Locate the cell with the specified text and output its (X, Y) center coordinate. 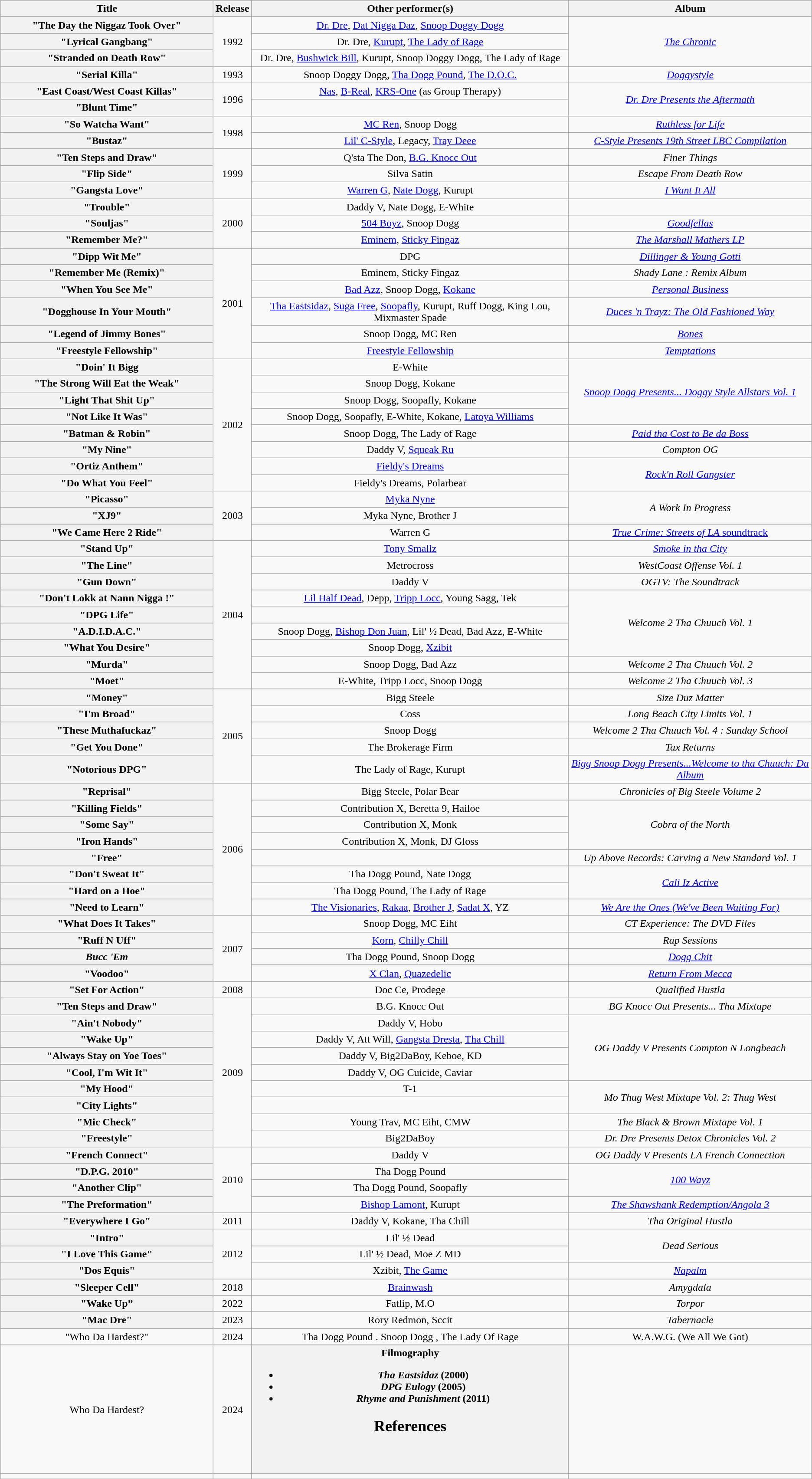
Daddy V, Kokane, Tha Chill (410, 1221)
2002 (232, 425)
Metrocross (410, 565)
Chronicles of Big Steele Volume 2 (690, 792)
Bigg Snoop Dogg Presents...Welcome to tha Chuuch: Da Album (690, 770)
We Are the Ones (We've Been Waiting For) (690, 907)
Contribution X, Monk (410, 825)
"Ortiz Anthem" (107, 466)
Dr. Dre, Dat Nigga Daz, Snoop Doggy Dogg (410, 25)
Torpor (690, 1304)
"Get You Done" (107, 747)
"When You See Me" (107, 289)
"French Connect" (107, 1155)
"Light That Shit Up" (107, 400)
I Want It All (690, 190)
Tha Dogg Pound (410, 1171)
Tha Dogg Pound, Nate Dogg (410, 874)
1999 (232, 174)
"Free" (107, 858)
Tony Smallz (410, 549)
2003 (232, 516)
X Clan, Quazedelic (410, 973)
CT Experience: The DVD Files (690, 924)
"Always Stay on Yoe Toes" (107, 1056)
Bishop Lamont, Kurupt (410, 1204)
"Serial Killa" (107, 75)
Ruthless for Life (690, 124)
Tha Dogg Pound, Soopafly (410, 1188)
Lil Half Dead, Depp, Tripp Locc, Young Sagg, Tek (410, 598)
"Reprisal" (107, 792)
Freestyle Fellowship (410, 351)
Snoop Dogg, Bad Azz (410, 664)
2000 (232, 223)
"The Preformation" (107, 1204)
Tha Dogg Pound, Snoop Dogg (410, 957)
2011 (232, 1221)
Tha Eastsidaz, Suga Free, Soopafly, Kurupt, Ruff Dogg, King Lou, Mixmaster Spade (410, 312)
Doc Ce, Prodege (410, 990)
"Batman & Robin" (107, 433)
Daddy V, OG Cuicide, Caviar (410, 1072)
"Do What You Feel" (107, 483)
Smoke in tha City (690, 549)
WestCoast Offense Vol. 1 (690, 565)
"Souljas" (107, 223)
2023 (232, 1320)
C-Style Presents 19th Street LBC Compilation (690, 141)
"I Love This Game" (107, 1254)
504 Boyz, Snoop Dogg (410, 223)
"What You Desire" (107, 648)
"Don't Lokk at Nann Nigga !" (107, 598)
"Cool, I'm Wit It" (107, 1072)
Dillinger & Young Gotti (690, 256)
"Bustaz" (107, 141)
Snoop Doggy Dogg, Tha Dogg Pound, The D.O.C. (410, 75)
Bigg Steele (410, 697)
Dr. Dre Presents Detox Chronicles Vol. 2 (690, 1138)
Tabernacle (690, 1320)
Nas, B-Real, KRS-One (as Group Therapy) (410, 91)
Doggystyle (690, 75)
Contribution X, Beretta 9, Hailoe (410, 808)
1996 (232, 99)
Return From Mecca (690, 973)
Welcome 2 Tha Chuuch Vol. 3 (690, 681)
"The Strong Will Eat the Weak" (107, 384)
"Voodoo" (107, 973)
"Dogghouse In Your Mouth" (107, 312)
"Freestyle Fellowship" (107, 351)
Rory Redmon, Sccit (410, 1320)
Daddy V, Att Will, Gangsta Dresta, Tha Chill (410, 1040)
"City Lights" (107, 1105)
1992 (232, 42)
1998 (232, 132)
The Brokerage Firm (410, 747)
"These Muthafuckaz" (107, 730)
Dr. Dre Presents the Aftermath (690, 99)
Daddy V, Nate Dogg, E-White (410, 207)
Snoop Dogg, Bishop Don Juan, Lil' ½ Dead, Bad Azz, E-White (410, 631)
Snoop Dogg, Soopafly, Kokane (410, 400)
"Need to Learn" (107, 907)
Bigg Steele, Polar Bear (410, 792)
2008 (232, 990)
"XJ9" (107, 516)
MC Ren, Snoop Dogg (410, 124)
"So Watcha Want" (107, 124)
Title (107, 9)
Paid tha Cost to Be da Boss (690, 433)
Amygdala (690, 1287)
Snoop Dogg Presents... Doggy Style Allstars Vol. 1 (690, 392)
"Flip Side" (107, 174)
Shady Lane : Remix Album (690, 273)
Other performer(s) (410, 9)
Big2DaBoy (410, 1138)
"Not Like It Was" (107, 416)
Fieldy's Dreams (410, 466)
Snoop Dogg, MC Ren (410, 334)
"Sleeper Cell" (107, 1287)
Welcome 2 Tha Chuuch Vol. 4 : Sunday School (690, 730)
"Mic Check" (107, 1122)
The Black & Brown Mixtape Vol. 1 (690, 1122)
"Legend of Jimmy Bones" (107, 334)
Tha Dogg Pound, The Lady of Rage (410, 891)
True Crime: Streets of LA soundtrack (690, 532)
Bones (690, 334)
FilmographyTha Eastsidaz (2000)DPG Eulogy (2005)Rhyme and Punishment (2011)References (410, 1409)
2012 (232, 1254)
"Murda" (107, 664)
Temptations (690, 351)
Qualified Hustla (690, 990)
"Hard on a Hoe" (107, 891)
W.A.W.G. (We All We Got) (690, 1337)
2007 (232, 948)
Myka Nyne, Brother J (410, 516)
"Remember Me?" (107, 240)
"A.D.I.D.A.C." (107, 631)
Coss (410, 714)
"Wake Up” (107, 1304)
Brainwash (410, 1287)
"Gangsta Love" (107, 190)
2006 (232, 849)
"Ruff N Uff" (107, 940)
B.G. Knocc Out (410, 1006)
2005 (232, 736)
Warren G (410, 532)
Compton OG (690, 449)
"Wake Up" (107, 1040)
Q'sta The Don, B.G. Knocc Out (410, 157)
The Shawshank Redemption/Angola 3 (690, 1204)
"My Hood" (107, 1089)
"Intro" (107, 1237)
Tha Original Hustla (690, 1221)
"Mac Dre" (107, 1320)
"Money" (107, 697)
"Dos Equis" (107, 1270)
Dogg Chit (690, 957)
"Notorious DPG" (107, 770)
Tha Dogg Pound . Snoop Dogg , The Lady Of Rage (410, 1337)
"East Coast/West Coast Killas" (107, 91)
2018 (232, 1287)
Daddy V, Big2DaBoy, Keboe, KD (410, 1056)
Album (690, 9)
"Dipp Wit Me" (107, 256)
"The Day the Niggaz Took Over" (107, 25)
E-White, Tripp Locc, Snoop Dogg (410, 681)
Bad Azz, Snoop Dogg, Kokane (410, 289)
BG Knocc Out Presents... Tha Mixtape (690, 1006)
Cobra of the North (690, 825)
"Blunt Time" (107, 108)
OG Daddy V Presents Compton N Longbeach (690, 1047)
Who Da Hardest? (107, 1409)
"Gun Down" (107, 582)
Snoop Dogg, The Lady of Rage (410, 433)
"Some Say" (107, 825)
Up Above Records: Carving a New Standard Vol. 1 (690, 858)
The Lady of Rage, Kurupt (410, 770)
2022 (232, 1304)
"D.P.G. 2010" (107, 1171)
"Iron Hands" (107, 841)
OGTV: The Soundtrack (690, 582)
"DPG Life" (107, 615)
Snoop Dogg, Soopafly, E-White, Kokane, Latoya Williams (410, 416)
"Doin' It Bigg (107, 367)
Size Duz Matter (690, 697)
Lil' ½ Dead (410, 1237)
Warren G, Nate Dogg, Kurupt (410, 190)
"We Came Here 2 Ride" (107, 532)
"Lyrical Gangbang" (107, 42)
"Set For Action" (107, 990)
"Picasso" (107, 499)
DPG (410, 256)
Lil' C-Style, Legacy, Tray Deee (410, 141)
OG Daddy V Presents LA French Connection (690, 1155)
100 Wayz (690, 1180)
Lil' ½ Dead, Moe Z MD (410, 1254)
"Ain't Nobody" (107, 1023)
Bucc 'Em (107, 957)
Finer Things (690, 157)
Personal Business (690, 289)
"Stand Up" (107, 549)
Young Trav, MC Eiht, CMW (410, 1122)
"The Line" (107, 565)
2001 (232, 304)
"Trouble" (107, 207)
Contribution X, Monk, DJ Gloss (410, 841)
A Work In Progress (690, 508)
"My Nine" (107, 449)
2004 (232, 615)
"Stranded on Death Row" (107, 58)
"Don't Sweat It" (107, 874)
Fatlip, M.O (410, 1304)
Snoop Dogg, Kokane (410, 384)
2009 (232, 1072)
"Everywhere I Go" (107, 1221)
Myka Nyne (410, 499)
2010 (232, 1180)
Daddy V, Squeak Ru (410, 449)
Snoop Dogg, Xzibit (410, 648)
Korn, Chilly Chill (410, 940)
The Marshall Mathers LP (690, 240)
Release (232, 9)
E-White (410, 367)
Mo Thug West Mixtape Vol. 2: Thug West (690, 1097)
"I'm Broad" (107, 714)
"Who Da Hardest?" (107, 1337)
T-1 (410, 1089)
Xzibit, The Game (410, 1270)
"Freestyle" (107, 1138)
Welcome 2 Tha Chuuch Vol. 1 (690, 623)
"Remember Me (Remix)" (107, 273)
Rap Sessions (690, 940)
Duces 'n Trayz: The Old Fashioned Way (690, 312)
Goodfellas (690, 223)
The Visionaries, Rakaa, Brother J, Sadat X, YZ (410, 907)
"Moet" (107, 681)
Fieldy's Dreams, Polarbear (410, 483)
Tax Returns (690, 747)
Dr. Dre, Bushwick Bill, Kurupt, Snoop Doggy Dogg, The Lady of Rage (410, 58)
Snoop Dogg (410, 730)
The Chronic (690, 42)
Napalm (690, 1270)
Welcome 2 Tha Chuuch Vol. 2 (690, 664)
Snoop Dogg, MC Eiht (410, 924)
Cali Iz Active (690, 882)
Rock'n Roll Gangster (690, 474)
"Killing Fields" (107, 808)
Dead Serious (690, 1246)
Daddy V, Hobo (410, 1023)
Long Beach City Limits Vol. 1 (690, 714)
Dr. Dre, Kurupt, The Lady of Rage (410, 42)
Silva Satin (410, 174)
Escape From Death Row (690, 174)
1993 (232, 75)
"Another Clip" (107, 1188)
"What Does It Takes" (107, 924)
